Find where the given text appears and provide that cell's center as [X, Y] coordinate. 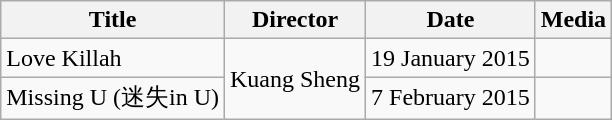
19 January 2015 [451, 58]
Kuang Sheng [294, 80]
Love Killah [113, 58]
Title [113, 20]
Media [573, 20]
7 February 2015 [451, 98]
Missing U (迷失in U) [113, 98]
Date [451, 20]
Director [294, 20]
